Return [X, Y] of the center of cell containing provided text 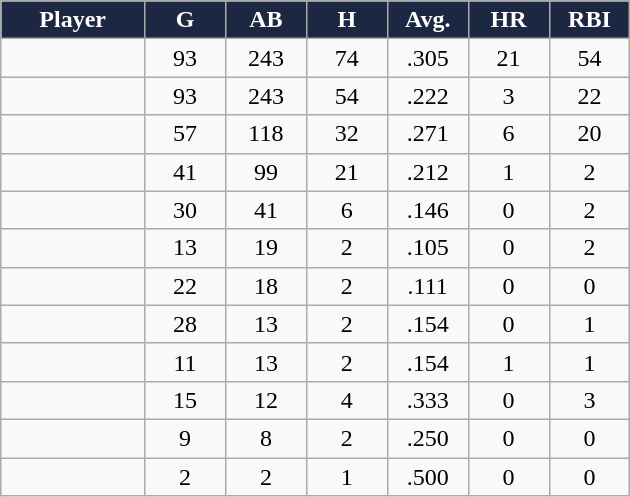
74 [346, 58]
.222 [428, 96]
30 [186, 210]
Avg. [428, 20]
.250 [428, 438]
.333 [428, 400]
G [186, 20]
11 [186, 362]
.146 [428, 210]
H [346, 20]
8 [266, 438]
AB [266, 20]
.305 [428, 58]
RBI [590, 20]
9 [186, 438]
.111 [428, 286]
99 [266, 172]
18 [266, 286]
57 [186, 134]
20 [590, 134]
.500 [428, 477]
4 [346, 400]
12 [266, 400]
15 [186, 400]
HR [508, 20]
19 [266, 248]
.105 [428, 248]
.212 [428, 172]
.271 [428, 134]
Player [73, 20]
28 [186, 324]
32 [346, 134]
118 [266, 134]
